Find where the given text appears and provide that cell's center as [X, Y] coordinate. 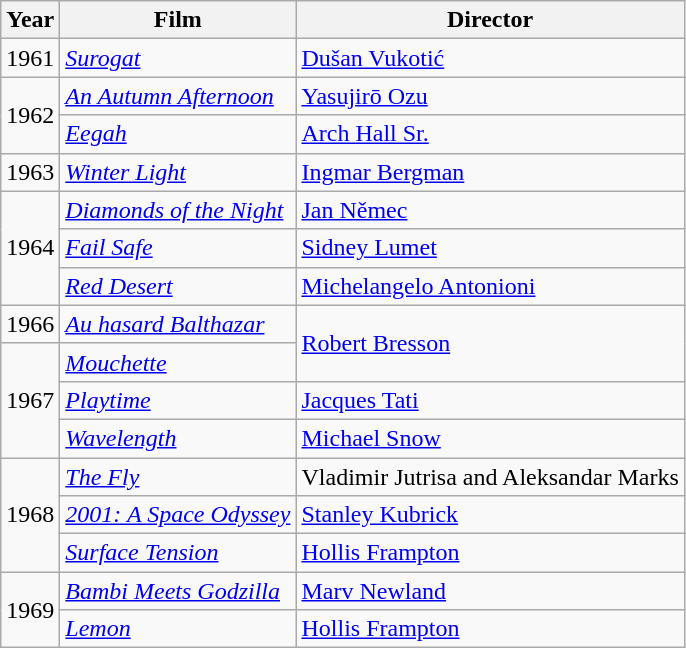
1963 [30, 172]
Eegah [178, 134]
Jan Němec [490, 210]
Winter Light [178, 172]
1961 [30, 58]
Au hasard Balthazar [178, 324]
Robert Bresson [490, 343]
Jacques Tati [490, 400]
Yasujirō Ozu [490, 96]
1962 [30, 115]
Playtime [178, 400]
1969 [30, 610]
Bambi Meets Godzilla [178, 591]
Film [178, 20]
1964 [30, 248]
Sidney Lumet [490, 248]
Mouchette [178, 362]
1968 [30, 515]
Wavelength [178, 438]
Fail Safe [178, 248]
Surface Tension [178, 553]
Diamonds of the Night [178, 210]
Year [30, 20]
Stanley Kubrick [490, 515]
2001: A Space Odyssey [178, 515]
Marv Newland [490, 591]
Dušan Vukotić [490, 58]
1967 [30, 400]
Michael Snow [490, 438]
Lemon [178, 629]
1966 [30, 324]
Red Desert [178, 286]
The Fly [178, 477]
Director [490, 20]
Michelangelo Antonioni [490, 286]
Vladimir Jutrisa and Aleksandar Marks [490, 477]
An Autumn Afternoon [178, 96]
Surogat [178, 58]
Arch Hall Sr. [490, 134]
Ingmar Bergman [490, 172]
